Detect which cell encompasses the target text, then output its [x, y] center coordinate. 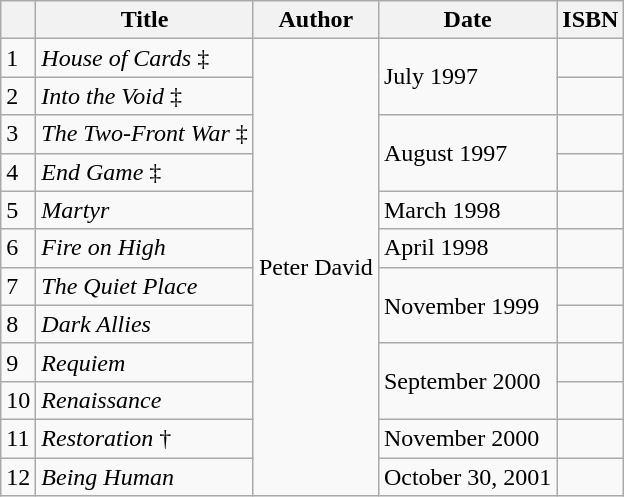
7 [18, 286]
Martyr [145, 210]
6 [18, 248]
1 [18, 58]
Requiem [145, 362]
End Game ‡ [145, 172]
12 [18, 477]
August 1997 [467, 153]
Date [467, 20]
Dark Allies [145, 324]
5 [18, 210]
September 2000 [467, 381]
The Quiet Place [145, 286]
Peter David [316, 268]
Being Human [145, 477]
The Two-Front War ‡ [145, 134]
Renaissance [145, 400]
9 [18, 362]
November 2000 [467, 438]
November 1999 [467, 305]
ISBN [590, 20]
Author [316, 20]
11 [18, 438]
April 1998 [467, 248]
Title [145, 20]
10 [18, 400]
3 [18, 134]
March 1998 [467, 210]
2 [18, 96]
House of Cards ‡ [145, 58]
July 1997 [467, 77]
Restoration † [145, 438]
Fire on High [145, 248]
4 [18, 172]
Into the Void ‡ [145, 96]
October 30, 2001 [467, 477]
8 [18, 324]
